Detect which cell encompasses the target text, then output its (x, y) center coordinate. 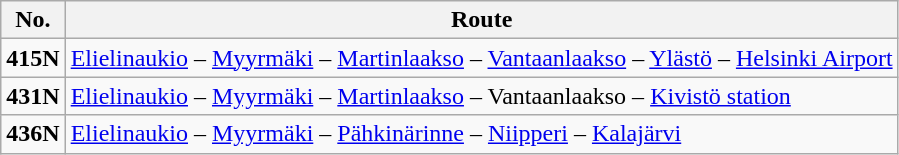
Elielinaukio – Myyrmäki – Martinlaakso – Vantaanlaakso – Ylästö – Helsinki Airport (482, 58)
No. (33, 20)
Elielinaukio – Myyrmäki – Martinlaakso – Vantaanlaakso – Kivistö station (482, 96)
436N (33, 134)
415N (33, 58)
Route (482, 20)
431N (33, 96)
Elielinaukio – Myyrmäki – Pähkinärinne – Niipperi – Kalajärvi (482, 134)
